Locate the cell with the specified text and output its [X, Y] center coordinate. 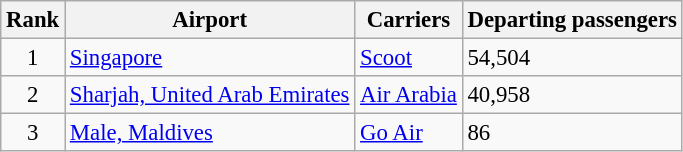
Singapore [210, 58]
Go Air [408, 133]
Sharjah, United Arab Emirates [210, 95]
54,504 [572, 58]
86 [572, 133]
Male, Maldives [210, 133]
Air Arabia [408, 95]
Scoot [408, 58]
Departing passengers [572, 20]
3 [33, 133]
1 [33, 58]
Carriers [408, 20]
Airport [210, 20]
40,958 [572, 95]
Rank [33, 20]
2 [33, 95]
